Detect which cell encompasses the target text, then output its [x, y] center coordinate. 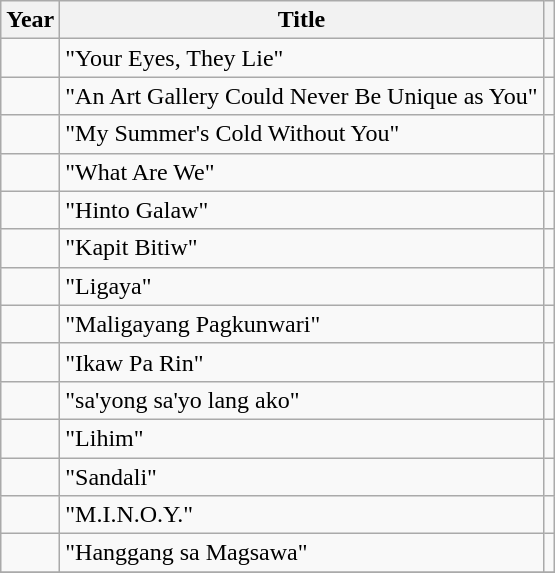
"What Are We" [302, 172]
"Lihim" [302, 438]
Title [302, 20]
"Hanggang sa Magsawa" [302, 553]
"An Art Gallery Could Never Be Unique as You" [302, 96]
"Ikaw Pa Rin" [302, 362]
"Hinto Galaw" [302, 210]
"sa'yong sa'yo lang ako" [302, 400]
"My Summer's Cold Without You" [302, 134]
"Sandali" [302, 477]
"Kapit Bitiw" [302, 248]
Year [30, 20]
"Ligaya" [302, 286]
"Your Eyes, They Lie" [302, 58]
"M.I.N.O.Y." [302, 515]
"Maligayang Pagkunwari" [302, 324]
